Locate the cell with the specified text and output its (X, Y) center coordinate. 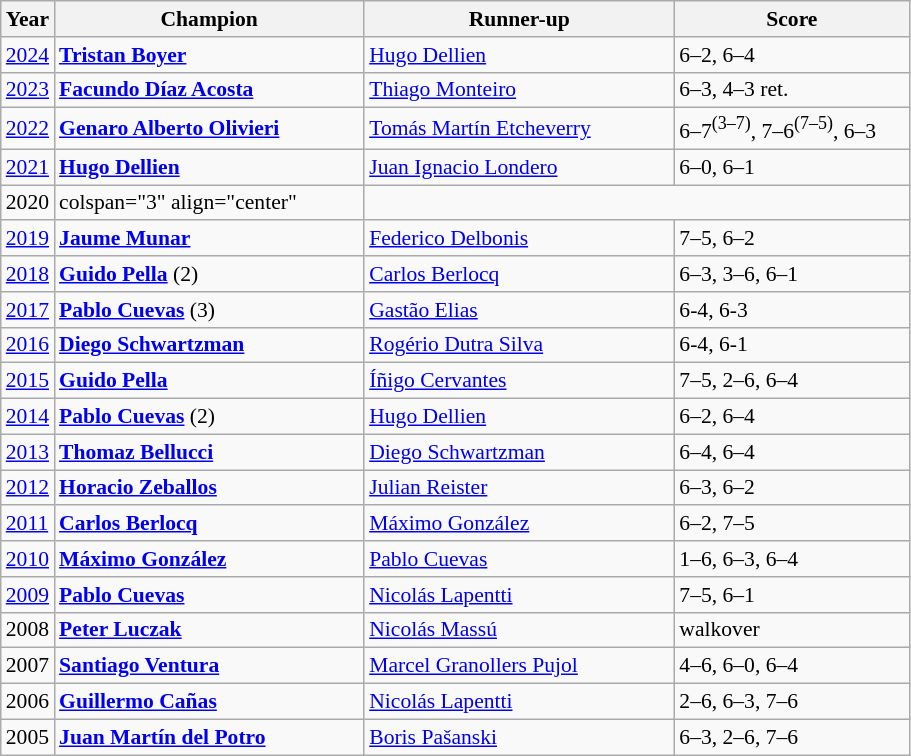
walkover (792, 630)
Gastão Elias (519, 310)
4–6, 6–0, 6–4 (792, 666)
2007 (28, 666)
Pablo Cuevas (3) (209, 310)
2024 (28, 55)
6–2, 7–5 (792, 524)
2012 (28, 488)
Score (792, 19)
2009 (28, 595)
2019 (28, 239)
Boris Pašanski (519, 737)
2013 (28, 452)
6–4, 6–4 (792, 452)
2011 (28, 524)
Jaume Munar (209, 239)
6–7(3–7), 7–6(7–5), 6–3 (792, 128)
6-4, 6-1 (792, 345)
Julian Reister (519, 488)
Champion (209, 19)
Guido Pella (2) (209, 274)
2023 (28, 90)
Genaro Alberto Olivieri (209, 128)
Nicolás Massú (519, 630)
2015 (28, 381)
2021 (28, 167)
2018 (28, 274)
6–3, 4–3 ret. (792, 90)
Horacio Zeballos (209, 488)
2022 (28, 128)
2006 (28, 702)
2020 (28, 203)
Year (28, 19)
Pablo Cuevas (2) (209, 417)
Facundo Díaz Acosta (209, 90)
Thiago Monteiro (519, 90)
Íñigo Cervantes (519, 381)
6–3, 2–6, 7–6 (792, 737)
Rogério Dutra Silva (519, 345)
2010 (28, 559)
Marcel Granollers Pujol (519, 666)
Runner-up (519, 19)
Thomaz Bellucci (209, 452)
7–5, 2–6, 6–4 (792, 381)
Tristan Boyer (209, 55)
7–5, 6–1 (792, 595)
Santiago Ventura (209, 666)
2014 (28, 417)
2008 (28, 630)
6–0, 6–1 (792, 167)
6–3, 6–2 (792, 488)
2–6, 6–3, 7–6 (792, 702)
colspan="3" align="center" (209, 203)
2017 (28, 310)
1–6, 6–3, 6–4 (792, 559)
Guillermo Cañas (209, 702)
2005 (28, 737)
Juan Martín del Potro (209, 737)
7–5, 6–2 (792, 239)
Peter Luczak (209, 630)
6–3, 3–6, 6–1 (792, 274)
6-4, 6-3 (792, 310)
Tomás Martín Etcheverry (519, 128)
Federico Delbonis (519, 239)
2016 (28, 345)
Juan Ignacio Londero (519, 167)
Guido Pella (209, 381)
